Find where the given text appears and provide that cell's center as [X, Y] coordinate. 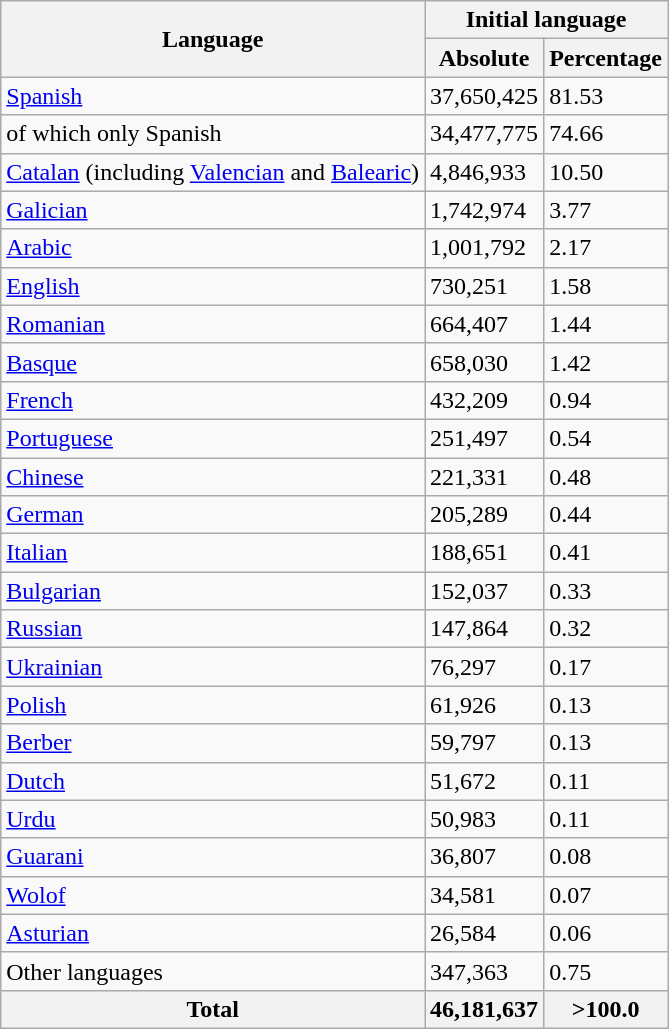
664,407 [484, 324]
Other languages [213, 971]
61,926 [484, 705]
Romanian [213, 324]
1,742,974 [484, 210]
0.44 [606, 515]
730,251 [484, 286]
Absolute [484, 58]
221,331 [484, 477]
0.41 [606, 553]
26,584 [484, 933]
50,983 [484, 819]
37,650,425 [484, 96]
0.33 [606, 591]
0.54 [606, 438]
432,209 [484, 400]
Chinese [213, 477]
Polish [213, 705]
188,651 [484, 553]
0.75 [606, 971]
1.42 [606, 362]
251,497 [484, 438]
Initial language [546, 20]
658,030 [484, 362]
Arabic [213, 248]
0.17 [606, 667]
Percentage [606, 58]
81.53 [606, 96]
1.44 [606, 324]
of which only Spanish [213, 134]
Dutch [213, 781]
Asturian [213, 933]
152,037 [484, 591]
10.50 [606, 172]
1.58 [606, 286]
36,807 [484, 857]
Wolof [213, 895]
347,363 [484, 971]
46,181,637 [484, 1009]
Russian [213, 629]
147,864 [484, 629]
>100.0 [606, 1009]
3.77 [606, 210]
German [213, 515]
74.66 [606, 134]
Basque [213, 362]
Spanish [213, 96]
Galician [213, 210]
Bulgarian [213, 591]
Catalan (including Valencian and Balearic) [213, 172]
76,297 [484, 667]
0.07 [606, 895]
0.32 [606, 629]
2.17 [606, 248]
0.48 [606, 477]
4,846,933 [484, 172]
Urdu [213, 819]
French [213, 400]
Ukrainian [213, 667]
Berber [213, 743]
Guarani [213, 857]
34,477,775 [484, 134]
English [213, 286]
0.08 [606, 857]
1,001,792 [484, 248]
0.06 [606, 933]
Portuguese [213, 438]
Italian [213, 553]
205,289 [484, 515]
Total [213, 1009]
34,581 [484, 895]
0.94 [606, 400]
59,797 [484, 743]
Language [213, 39]
51,672 [484, 781]
